Detect which cell encompasses the target text, then output its (X, Y) center coordinate. 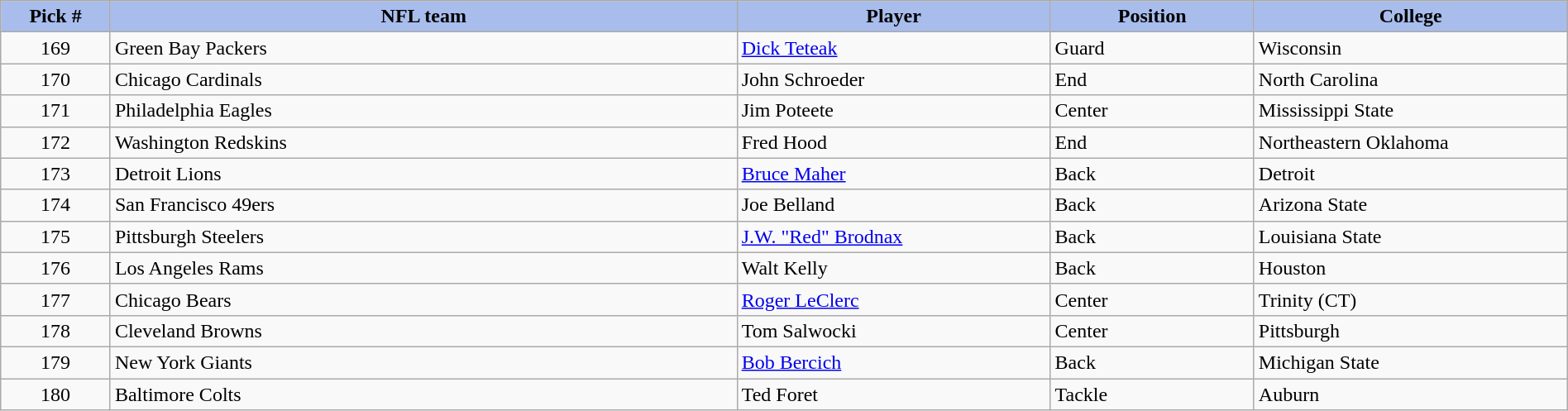
Pittsburgh Steelers (423, 237)
Guard (1152, 48)
Pittsburgh (1411, 331)
Bob Bercich (893, 362)
175 (56, 237)
Arizona State (1411, 205)
174 (56, 205)
Houston (1411, 268)
Tackle (1152, 394)
179 (56, 362)
Los Angeles Rams (423, 268)
Chicago Bears (423, 299)
170 (56, 79)
Louisiana State (1411, 237)
Baltimore Colts (423, 394)
San Francisco 49ers (423, 205)
Pick # (56, 17)
New York Giants (423, 362)
Tom Salwocki (893, 331)
Dick Teteak (893, 48)
Washington Redskins (423, 142)
Detroit Lions (423, 174)
172 (56, 142)
J.W. "Red" Brodnax (893, 237)
Green Bay Packers (423, 48)
178 (56, 331)
Fred Hood (893, 142)
Trinity (CT) (1411, 299)
Ted Foret (893, 394)
Joe Belland (893, 205)
Player (893, 17)
Northeastern Oklahoma (1411, 142)
Bruce Maher (893, 174)
Jim Poteete (893, 111)
Walt Kelly (893, 268)
Mississippi State (1411, 111)
Auburn (1411, 394)
Wisconsin (1411, 48)
NFL team (423, 17)
173 (56, 174)
John Schroeder (893, 79)
Roger LeClerc (893, 299)
Michigan State (1411, 362)
North Carolina (1411, 79)
176 (56, 268)
Cleveland Browns (423, 331)
169 (56, 48)
Philadelphia Eagles (423, 111)
Detroit (1411, 174)
Chicago Cardinals (423, 79)
Position (1152, 17)
180 (56, 394)
College (1411, 17)
171 (56, 111)
177 (56, 299)
